Pinpoint the cell where the given text exists, returning its [X, Y] midpoint coordinate. 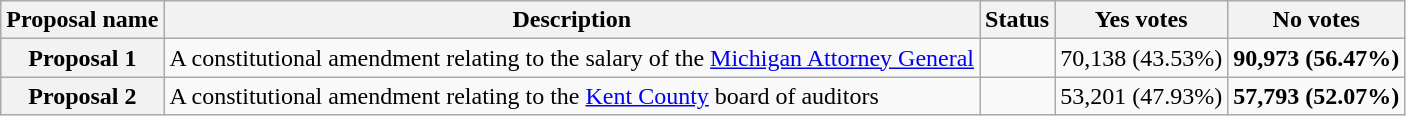
70,138 (43.53%) [1142, 58]
Status [1018, 20]
No votes [1316, 20]
A constitutional amendment relating to the Kent County board of auditors [572, 96]
Proposal 1 [82, 58]
Description [572, 20]
90,973 (56.47%) [1316, 58]
Proposal name [82, 20]
A constitutional amendment relating to the salary of the Michigan Attorney General [572, 58]
Proposal 2 [82, 96]
57,793 (52.07%) [1316, 96]
53,201 (47.93%) [1142, 96]
Yes votes [1142, 20]
